Scan for the cell matching the given text and deliver its (X, Y) coordinate at center. 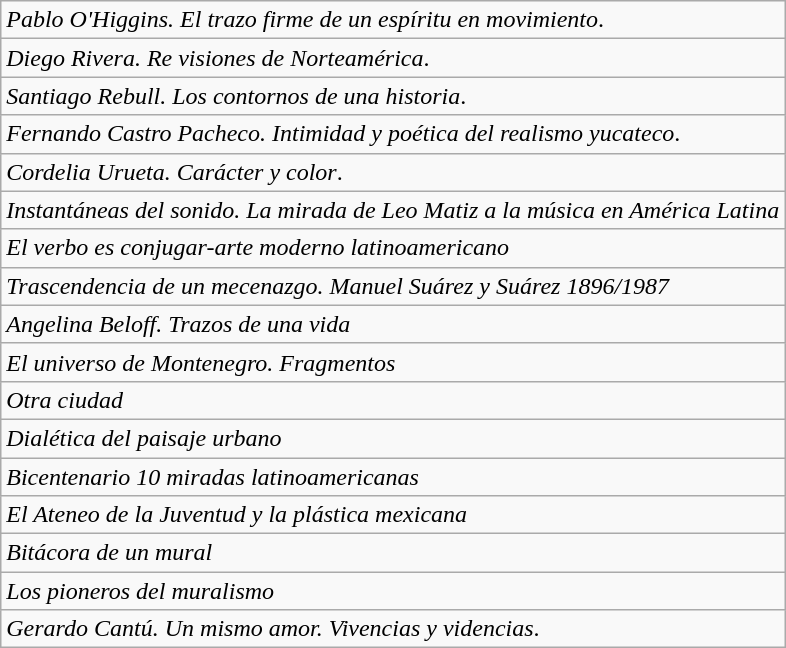
Cordelia Urueta. Carácter y color. (393, 172)
Bicentenario 10 miradas latinoamericanas (393, 477)
El universo de Montenegro. Fragmentos (393, 362)
Angelina Beloff. Trazos de una vida (393, 324)
Diego Rivera. Re visiones de Norteamérica. (393, 58)
Gerardo Cantú. Un mismo amor. Vivencias y videncias. (393, 629)
Pablo O'Higgins. El trazo firme de un espíritu en movimiento. (393, 20)
Fernando Castro Pacheco. Intimidad y poética del realismo yucateco. (393, 134)
El verbo es conjugar-arte moderno latinoamericano (393, 248)
El Ateneo de la Juventud y la plástica mexicana (393, 515)
Dialética del paisaje urbano (393, 438)
Instantáneas del sonido. La mirada de Leo Matiz a la música en América Latina (393, 210)
Bitácora de un mural (393, 553)
Santiago Rebull. Los contornos de una historia. (393, 96)
Trascendencia de un mecenazgo. Manuel Suárez y Suárez 1896/1987 (393, 286)
Los pioneros del muralismo (393, 591)
Otra ciudad (393, 400)
